Search for the cell housing the specified text and yield its [X, Y] center coordinate. 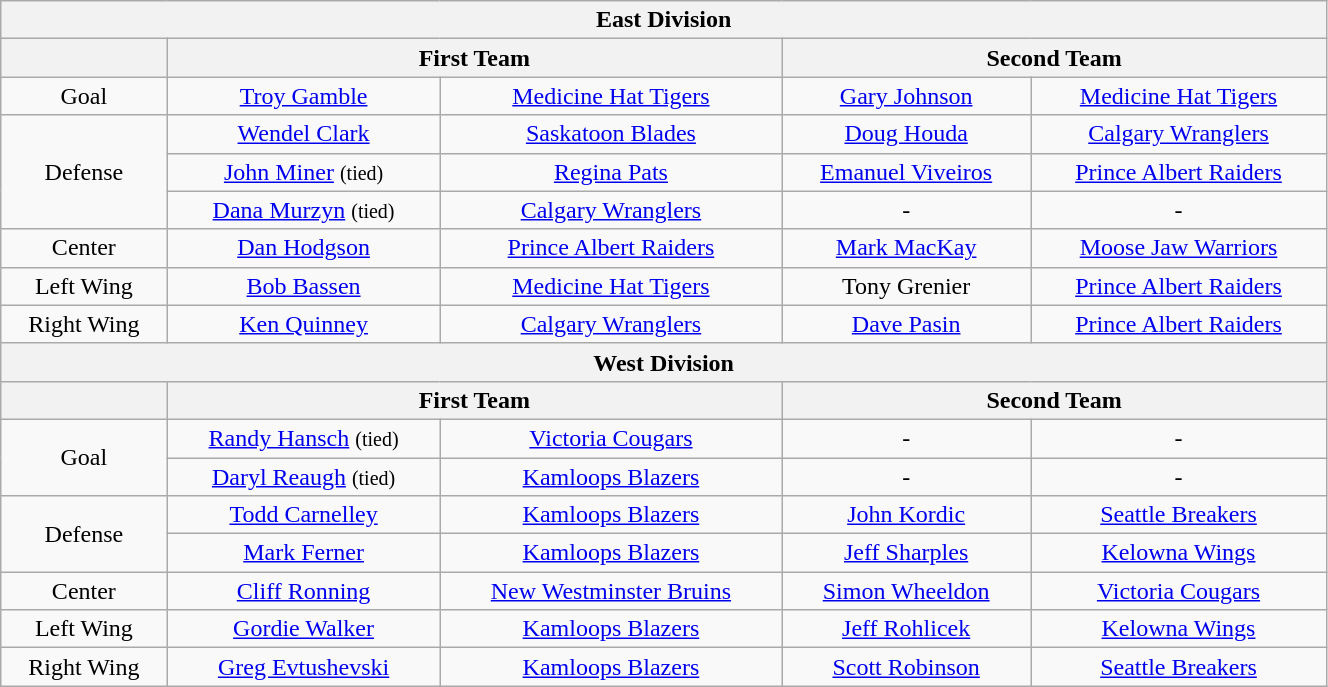
Greg Evtushevski [304, 667]
John Miner (tied) [304, 172]
Troy Gamble [304, 96]
Jeff Sharples [906, 553]
Saskatoon Blades [611, 134]
Gordie Walker [304, 629]
Mark MacKay [906, 248]
Wendel Clark [304, 134]
West Division [664, 362]
Cliff Ronning [304, 591]
Regina Pats [611, 172]
Scott Robinson [906, 667]
East Division [664, 20]
Moose Jaw Warriors [1179, 248]
Todd Carnelley [304, 515]
Dave Pasin [906, 324]
New Westminster Bruins [611, 591]
Daryl Reaugh (tied) [304, 477]
Tony Grenier [906, 286]
Gary Johnson [906, 96]
Emanuel Viveiros [906, 172]
Bob Bassen [304, 286]
Randy Hansch (tied) [304, 438]
Simon Wheeldon [906, 591]
Ken Quinney [304, 324]
Doug Houda [906, 134]
Jeff Rohlicek [906, 629]
Dana Murzyn (tied) [304, 210]
Dan Hodgson [304, 248]
Mark Ferner [304, 553]
John Kordic [906, 515]
